Extract the (X, Y) coordinate from the center of the cell holding the provided text.  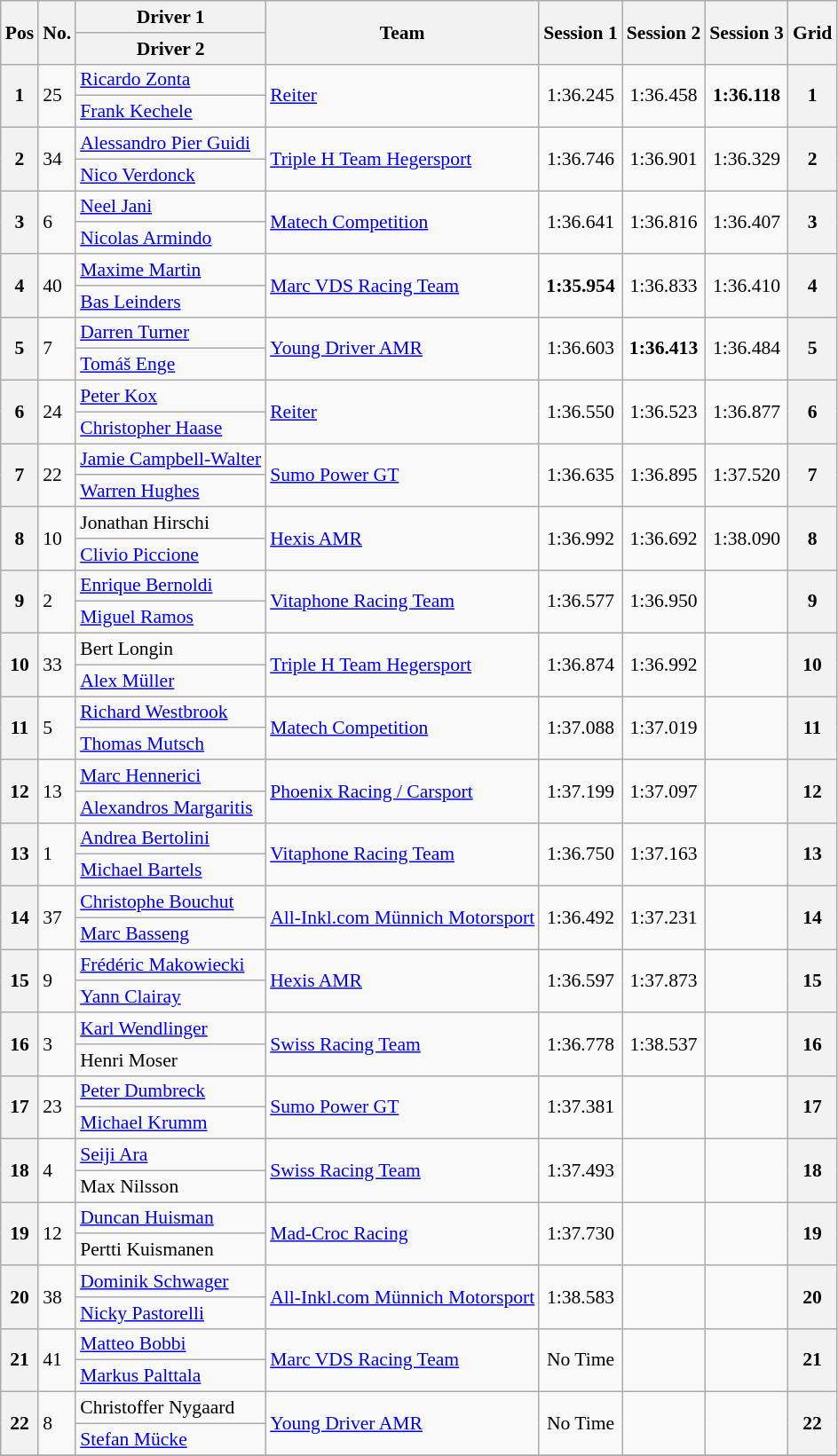
Jonathan Hirschi (170, 523)
Marc Basseng (170, 933)
1:37.730 (581, 1233)
1:36.778 (581, 1043)
Nicky Pastorelli (170, 1313)
24 (57, 412)
37 (57, 917)
Session 1 (581, 32)
Pos (20, 32)
1:36.458 (664, 96)
Nicolas Armindo (170, 239)
1:36.245 (581, 96)
1:37.873 (664, 981)
Bert Longin (170, 649)
1:37.381 (581, 1107)
Alessandro Pier Guidi (170, 144)
1:36.410 (747, 286)
1:36.877 (747, 412)
Alex Müller (170, 681)
1:37.231 (664, 917)
Maxime Martin (170, 270)
1:37.199 (581, 791)
1:38.537 (664, 1043)
Neel Jani (170, 207)
1:37.163 (664, 854)
Phoenix Racing / Carsport (402, 791)
Jamie Campbell-Walter (170, 460)
Session 3 (747, 32)
1:36.895 (664, 476)
Session 2 (664, 32)
1:37.097 (664, 791)
1:36.833 (664, 286)
1:37.493 (581, 1171)
Darren Turner (170, 333)
Duncan Huisman (170, 1218)
Enrique Bernoldi (170, 586)
Nico Verdonck (170, 175)
1:36.577 (581, 602)
1:36.118 (747, 96)
Matteo Bobbi (170, 1344)
1:36.329 (747, 160)
Mad-Croc Racing (402, 1233)
Frank Kechele (170, 112)
1:36.492 (581, 917)
1:37.088 (581, 728)
Frédéric Makowiecki (170, 965)
Marc Hennerici (170, 775)
No. (57, 32)
Henri Moser (170, 1060)
Markus Palttala (170, 1376)
1:35.954 (581, 286)
Driver 2 (170, 49)
38 (57, 1297)
Christoffer Nygaard (170, 1408)
1:36.746 (581, 160)
1:37.019 (664, 728)
Richard Westbrook (170, 712)
1:36.641 (581, 222)
Grid (813, 32)
Christopher Haase (170, 428)
Peter Dumbreck (170, 1091)
1:36.635 (581, 476)
Tomáš Enge (170, 365)
Max Nilsson (170, 1186)
Michael Bartels (170, 870)
Michael Krumm (170, 1123)
Bas Leinders (170, 302)
1:36.950 (664, 602)
1:36.550 (581, 412)
1:36.407 (747, 222)
1:38.090 (747, 538)
34 (57, 160)
Thomas Mutsch (170, 744)
1:36.484 (747, 348)
Clivio Piccione (170, 555)
Christophe Bouchut (170, 902)
Alexandros Margaritis (170, 807)
Miguel Ramos (170, 618)
Stefan Mücke (170, 1439)
1:36.750 (581, 854)
1:36.692 (664, 538)
Karl Wendlinger (170, 1028)
Dominik Schwager (170, 1281)
1:36.603 (581, 348)
1:36.597 (581, 981)
Driver 1 (170, 17)
41 (57, 1359)
1:36.413 (664, 348)
1:38.583 (581, 1297)
Peter Kox (170, 397)
1:37.520 (747, 476)
25 (57, 96)
1:36.816 (664, 222)
Pertti Kuismanen (170, 1250)
Warren Hughes (170, 492)
1:36.874 (581, 665)
1:36.901 (664, 160)
23 (57, 1107)
Andrea Bertolini (170, 838)
Yann Clairay (170, 997)
Team (402, 32)
1:36.523 (664, 412)
40 (57, 286)
Ricardo Zonta (170, 80)
Seiji Ara (170, 1155)
33 (57, 665)
